Output the [x, y] coordinate of the center of the cell containing the given text.  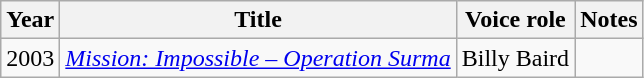
Mission: Impossible – Operation Surma [258, 58]
Notes [609, 20]
Year [30, 20]
2003 [30, 58]
Voice role [515, 20]
Billy Baird [515, 58]
Title [258, 20]
